Capture the cell that displays the provided text and extract its [X, Y] central coordinate. 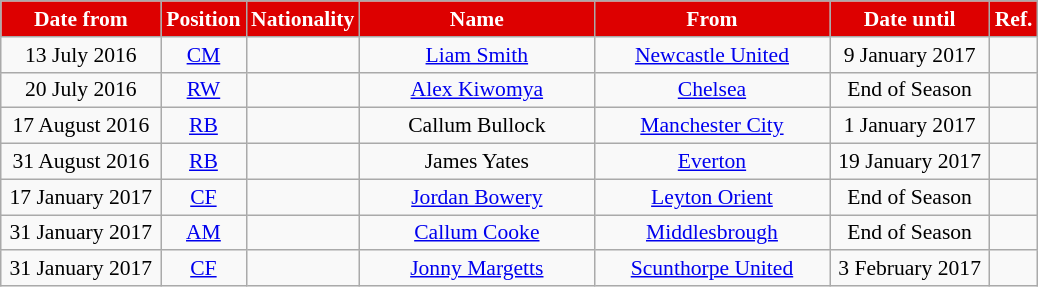
Name [476, 19]
Position [204, 19]
Middlesbrough [712, 233]
17 January 2017 [81, 197]
Chelsea [712, 90]
RW [204, 90]
Scunthorpe United [712, 269]
Jordan Bowery [476, 197]
Callum Cooke [476, 233]
From [712, 19]
Leyton Orient [712, 197]
Callum Bullock [476, 126]
Nationality [302, 19]
Everton [712, 162]
17 August 2016 [81, 126]
1 January 2017 [910, 126]
3 February 2017 [910, 269]
Liam Smith [476, 55]
CM [204, 55]
13 July 2016 [81, 55]
Newcastle United [712, 55]
9 January 2017 [910, 55]
19 January 2017 [910, 162]
James Yates [476, 162]
Jonny Margetts [476, 269]
Manchester City [712, 126]
AM [204, 233]
Alex Kiwomya [476, 90]
20 July 2016 [81, 90]
31 August 2016 [81, 162]
Ref. [1014, 19]
Date until [910, 19]
Date from [81, 19]
